Determine the (X, Y) coordinate at the center of the cell enclosing the given text.  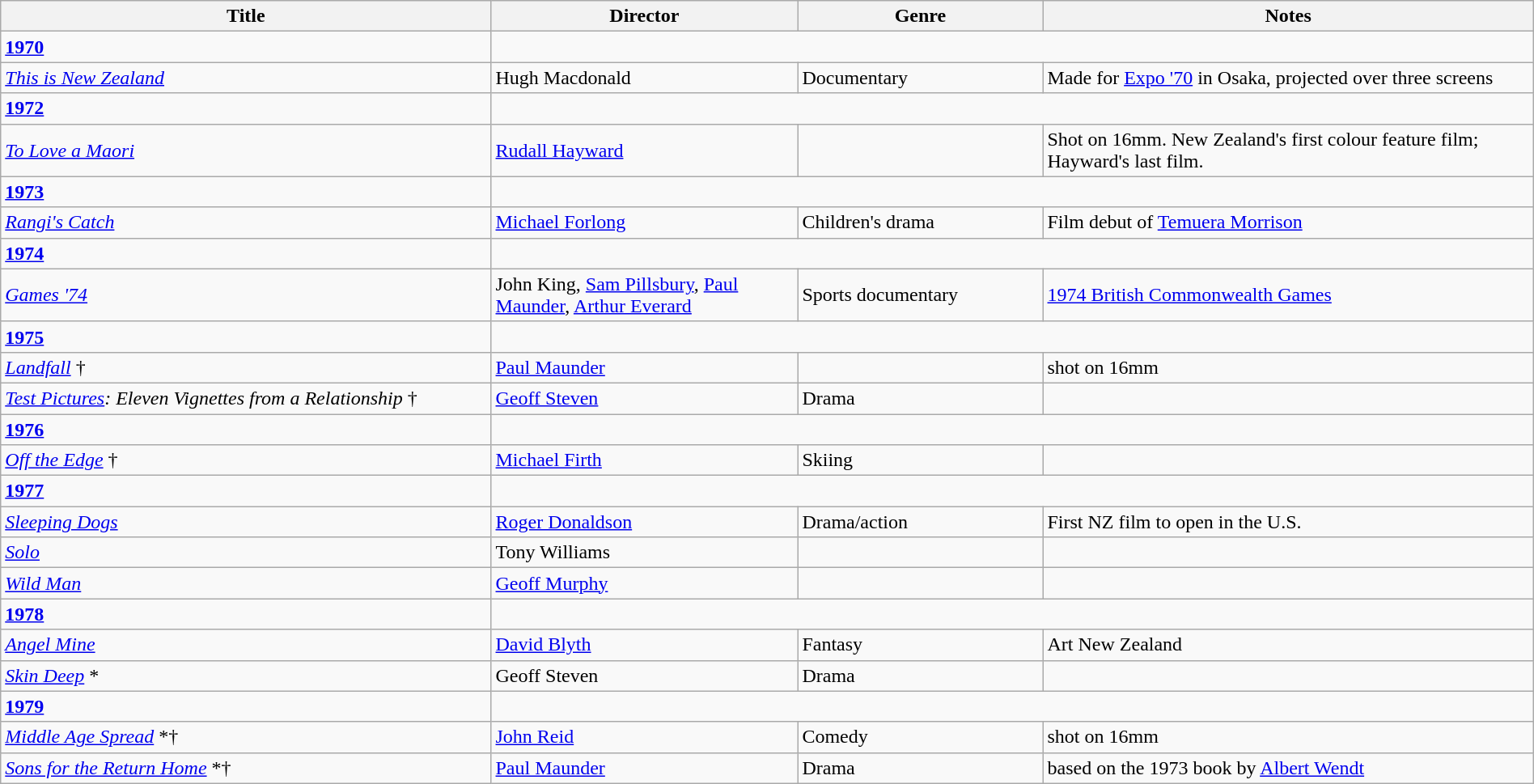
1974 (246, 253)
David Blyth (644, 645)
Sports documentary (921, 295)
1973 (246, 192)
1979 (246, 706)
Made for Expo '70 in Osaka, projected over three screens (1288, 78)
Landfall † (246, 367)
Michael Forlong (644, 222)
Test Pictures: Eleven Vignettes from a Relationship † (246, 398)
Film debut of Temuera Morrison (1288, 222)
Solo (246, 553)
Geoff Murphy (644, 583)
To Love a Maori (246, 150)
Shot on 16mm. New Zealand's first colour feature film; Hayward's last film. (1288, 150)
based on the 1973 book by Albert Wendt (1288, 768)
Children's drama (921, 222)
Sons for the Return Home *† (246, 768)
Art New Zealand (1288, 645)
1972 (246, 108)
1976 (246, 430)
Middle Age Spread *† (246, 737)
Sleeping Dogs (246, 522)
This is New Zealand (246, 78)
Director (644, 16)
1974 British Commonwealth Games (1288, 295)
Documentary (921, 78)
1977 (246, 491)
Wild Man (246, 583)
John King, Sam Pillsbury, Paul Maunder, Arthur Everard (644, 295)
Roger Donaldson (644, 522)
Fantasy (921, 645)
Michael Firth (644, 460)
Rangi's Catch (246, 222)
Comedy (921, 737)
Off the Edge † (246, 460)
Angel Mine (246, 645)
1975 (246, 337)
Notes (1288, 16)
Genre (921, 16)
Skiing (921, 460)
Games '74 (246, 295)
1978 (246, 614)
Tony Williams (644, 553)
Hugh Macdonald (644, 78)
First NZ film to open in the U.S. (1288, 522)
Drama/action (921, 522)
1970 (246, 47)
Skin Deep * (246, 676)
John Reid (644, 737)
Rudall Hayward (644, 150)
Title (246, 16)
